Search for the cell housing the specified text and yield its (X, Y) center coordinate. 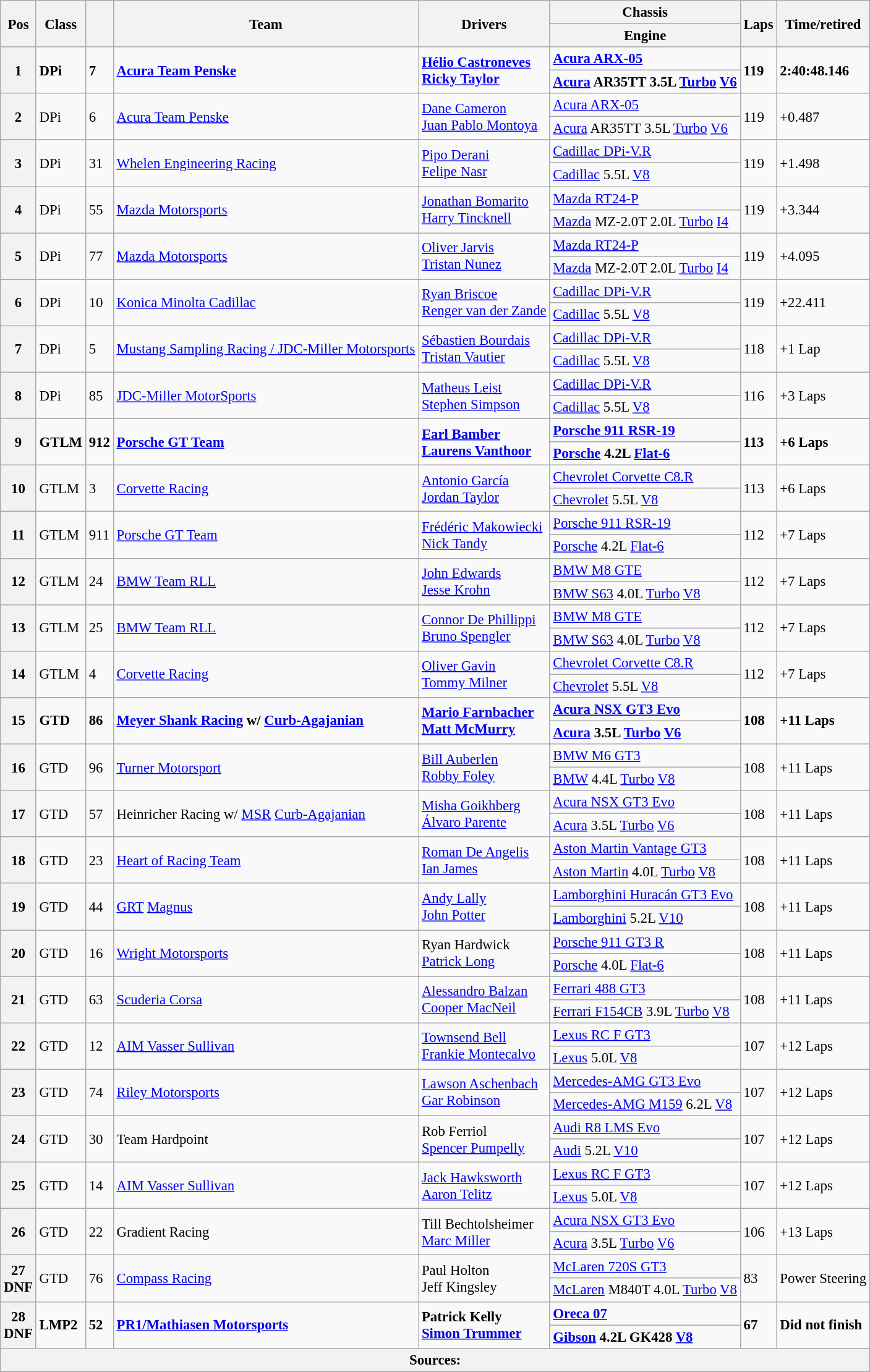
28DNF (19, 1325)
Mercedes-AMG GT3 Evo (645, 1081)
Porsche 4.0L Flat-6 (645, 965)
76 (99, 1278)
John Edwards Jesse Krohn (484, 581)
Pipo Derani Felipe Nasr (484, 163)
Audi 5.2L V10 (645, 1151)
Team Hardpoint (266, 1138)
Class (61, 23)
Compass Racing (266, 1278)
+22.411 (823, 303)
912 (99, 443)
15 (19, 721)
Chassis (645, 12)
Aston Martin Vantage GT3 (645, 849)
31 (99, 163)
Ryan Hardwick Patrick Long (484, 953)
Ferrari F154CB 3.9L Turbo V8 (645, 1011)
Riley Motorsports (266, 1093)
Wright Motorsports (266, 953)
Paul Holton Jeff Kingsley (484, 1278)
Hélio Castroneves Ricky Taylor (484, 70)
20 (19, 953)
Mercedes-AMG M159 6.2L V8 (645, 1104)
44 (99, 907)
11 (19, 535)
LMP2 (61, 1325)
Scuderia Corsa (266, 1000)
Lamborghini 5.2L V10 (645, 918)
Bill Auberlen Robby Foley (484, 768)
Time/retired (823, 23)
13 (19, 628)
Oreca 07 (645, 1313)
18 (19, 860)
Matheus Leist Stephen Simpson (484, 396)
Konica Minolta Cadillac (266, 303)
Turner Motorsport (266, 768)
+1 Lap (823, 349)
Drivers (484, 23)
Alessandro Balzan Cooper MacNeil (484, 1000)
Antonio García Jordan Taylor (484, 488)
Heart of Racing Team (266, 860)
Power Steering (823, 1278)
Jack Hawksworth Aaron Telitz (484, 1185)
Till Bechtolsheimer Marc Miller (484, 1232)
1 (19, 70)
Earl Bamber Laurens Vanthoor (484, 443)
74 (99, 1093)
63 (99, 1000)
Gibson 4.2L GK428 V8 (645, 1337)
118 (758, 349)
Townsend Bell Frankie Montecalvo (484, 1046)
PR1/Mathiasen Motorsports (266, 1325)
17 (19, 813)
Audi R8 LMS Evo (645, 1127)
Andy Lally John Potter (484, 907)
Jonathan Bomarito Harry Tincknell (484, 210)
106 (758, 1232)
55 (99, 210)
Porsche 911 GT3 R (645, 942)
Sébastien Bourdais Tristan Vautier (484, 349)
Engine (645, 36)
Connor De Phillippi Bruno Spengler (484, 628)
Mario Farnbacher Matt McMurry (484, 721)
GRT Magnus (266, 907)
52 (99, 1325)
BMW M6 GT3 (645, 756)
21 (19, 1000)
Ryan Briscoe Renger van der Zande (484, 303)
Team (266, 23)
+1.498 (823, 163)
Frédéric Makowiecki Nick Tandy (484, 535)
27DNF (19, 1278)
BMW 4.4L Turbo V8 (645, 779)
JDC-Miller MotorSports (266, 396)
Lawson Aschenbach Gar Robinson (484, 1093)
Gradient Racing (266, 1232)
Misha Goikhberg Álvaro Parente (484, 813)
Oliver Gavin Tommy Milner (484, 675)
+0.487 (823, 116)
Meyer Shank Racing w/ Curb-Agajanian (266, 721)
116 (758, 396)
Did not finish (823, 1325)
Lamborghini Huracán GT3 Evo (645, 896)
Roman De Angelis Ian James (484, 860)
Pos (19, 23)
30 (99, 1138)
96 (99, 768)
Patrick Kelly Simon Trummer (484, 1325)
McLaren 720S GT3 (645, 1267)
67 (758, 1325)
Ferrari 488 GT3 (645, 988)
86 (99, 721)
2 (19, 116)
+13 Laps (823, 1232)
26 (19, 1232)
9 (19, 443)
57 (99, 813)
Rob Ferriol Spencer Pumpelly (484, 1138)
Aston Martin 4.0L Turbo V8 (645, 872)
77 (99, 256)
Dane Cameron Juan Pablo Montoya (484, 116)
Heinricher Racing w/ MSR Curb-Agajanian (266, 813)
McLaren M840T 4.0L Turbo V8 (645, 1290)
+3.344 (823, 210)
Laps (758, 23)
+4.095 (823, 256)
Sources: (435, 1360)
Mustang Sampling Racing / JDC-Miller Motorsports (266, 349)
911 (99, 535)
8 (19, 396)
Whelen Engineering Racing (266, 163)
+3 Laps (823, 396)
83 (758, 1278)
85 (99, 396)
19 (19, 907)
Oliver Jarvis Tristan Nunez (484, 256)
2:40:48.146 (823, 70)
